Find where the given text appears and provide that cell's center as (X, Y) coordinate. 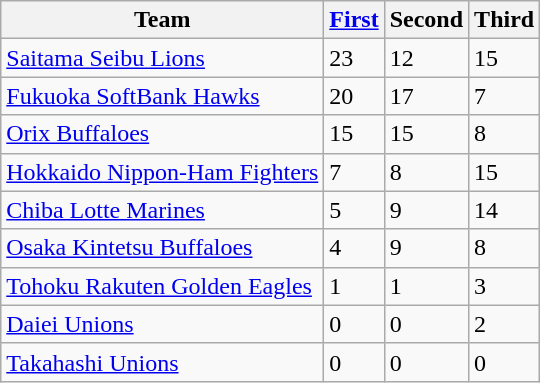
Third (504, 20)
Orix Buffaloes (162, 134)
Tohoku Rakuten Golden Eagles (162, 286)
4 (354, 248)
23 (354, 58)
2 (504, 324)
Daiei Unions (162, 324)
5 (354, 210)
Chiba Lotte Marines (162, 210)
20 (354, 96)
12 (426, 58)
Osaka Kintetsu Buffaloes (162, 248)
17 (426, 96)
Saitama Seibu Lions (162, 58)
Team (162, 20)
Takahashi Unions (162, 362)
First (354, 20)
14 (504, 210)
Fukuoka SoftBank Hawks (162, 96)
Second (426, 20)
Hokkaido Nippon-Ham Fighters (162, 172)
3 (504, 286)
